Provide the (X, Y) coordinate of the cell's center where the given text is located.  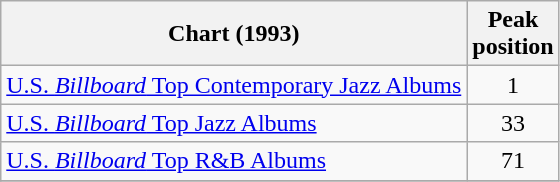
U.S. Billboard Top Contemporary Jazz Albums (234, 85)
33 (513, 123)
U.S. Billboard Top Jazz Albums (234, 123)
U.S. Billboard Top R&B Albums (234, 161)
1 (513, 85)
Chart (1993) (234, 34)
71 (513, 161)
Peakposition (513, 34)
